Determine the [X, Y] coordinate at the center of the cell enclosing the given text.  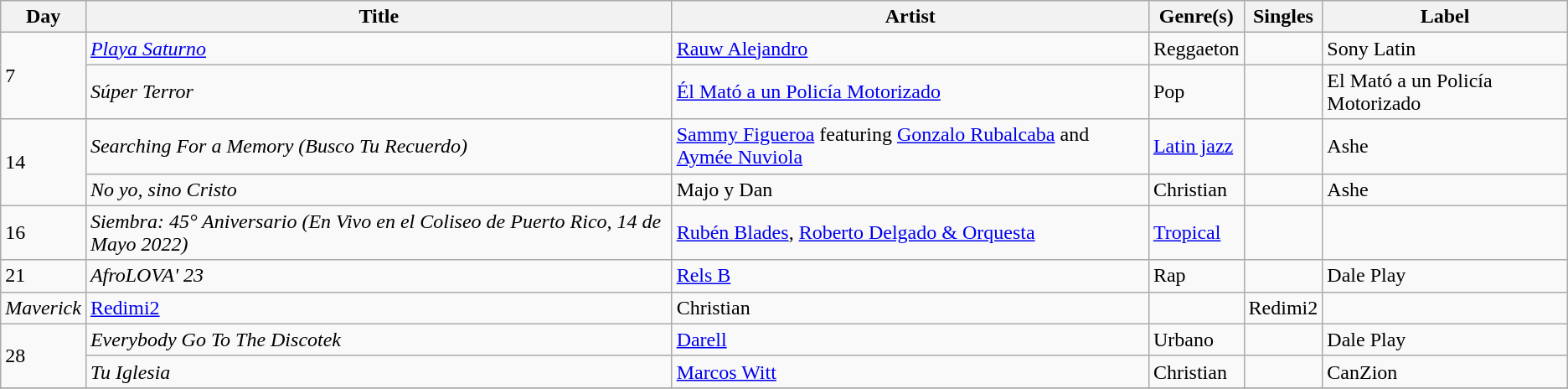
El Mató a un Policía Motorizado [1445, 92]
7 [44, 75]
Everybody Go To The Discotek [379, 340]
Label [1445, 17]
CanZion [1445, 371]
Title [379, 17]
Urbano [1196, 340]
Sony Latin [1445, 49]
Playa Saturno [379, 49]
Rubén Blades, Roberto Delgado & Orquesta [910, 233]
Tu Iglesia [379, 371]
Rauw Alejandro [910, 49]
Genre(s) [1196, 17]
28 [44, 355]
Rap [1196, 276]
Searching For a Memory (Busco Tu Recuerdo) [379, 146]
Súper Terror [379, 92]
Artist [910, 17]
21 [44, 276]
16 [44, 233]
Sammy Figueroa featuring Gonzalo Rubalcaba and Aymée Nuviola [910, 146]
Marcos Witt [910, 371]
Singles [1283, 17]
Él Mató a un Policía Motorizado [910, 92]
Majo y Dan [910, 189]
Rels B [910, 276]
Day [44, 17]
Tropical [1196, 233]
Reggaeton [1196, 49]
Maverick [44, 308]
No yo, sino Cristo [379, 189]
Siembra: 45° Aniversario (En Vivo en el Coliseo de Puerto Rico, 14 de Mayo 2022) [379, 233]
Latin jazz [1196, 146]
Pop [1196, 92]
14 [44, 163]
Darell [910, 340]
AfroLOVA' 23 [379, 276]
